For the text-containing cell, return its midpoint in (X, Y) coordinate format. 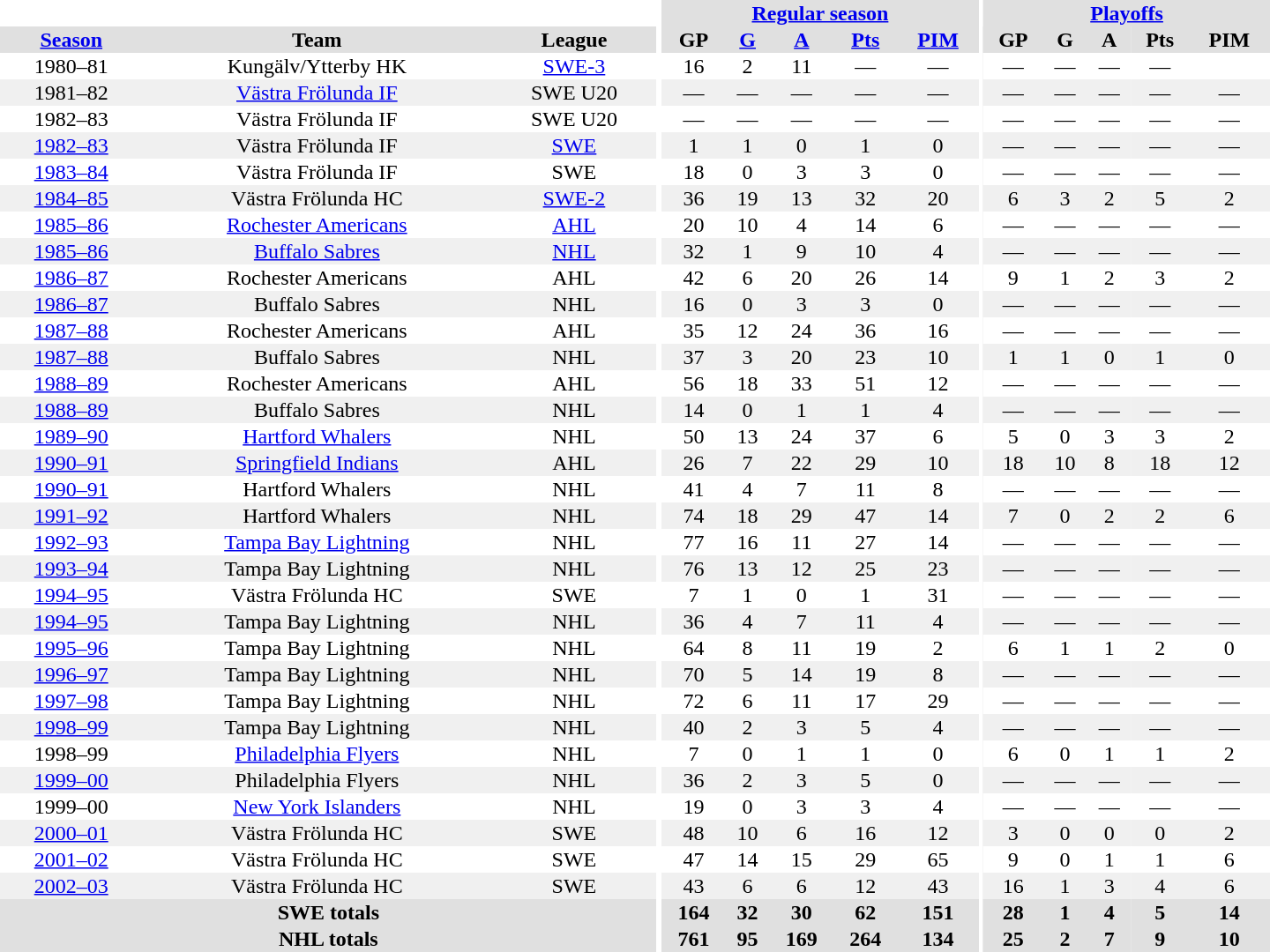
50 (693, 436)
264 (865, 939)
35 (693, 331)
41 (693, 489)
SWE totals (328, 912)
1997–98 (71, 701)
169 (802, 939)
40 (693, 727)
SWE-2 (573, 198)
NHL totals (328, 939)
62 (865, 912)
74 (693, 516)
95 (748, 939)
17 (865, 701)
15 (802, 859)
42 (693, 278)
65 (938, 859)
2002–03 (71, 886)
1995–96 (71, 648)
64 (693, 648)
33 (802, 383)
27 (865, 542)
72 (693, 701)
76 (693, 569)
New York Islanders (317, 807)
1984–85 (71, 198)
2000–01 (71, 833)
1993–94 (71, 569)
31 (938, 595)
51 (865, 383)
22 (802, 463)
134 (938, 939)
1992–93 (71, 542)
Springfield Indians (317, 463)
Season (71, 40)
77 (693, 542)
70 (693, 674)
56 (693, 383)
2001–02 (71, 859)
1980–81 (71, 66)
1991–92 (71, 516)
Team (317, 40)
League (573, 40)
30 (802, 912)
761 (693, 939)
Kungälv/Ytterby HK (317, 66)
1981–82 (71, 93)
1983–84 (71, 172)
28 (1012, 912)
164 (693, 912)
Regular season (820, 13)
1996–97 (71, 674)
1989–90 (71, 436)
48 (693, 833)
151 (938, 912)
Playoffs (1127, 13)
SWE-3 (573, 66)
